Locate the cell with the specified text and output its [x, y] center coordinate. 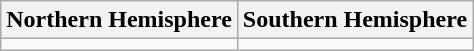
Southern Hemisphere [354, 20]
Northern Hemisphere [120, 20]
